Pinpoint the cell where the given text exists, returning its (X, Y) midpoint coordinate. 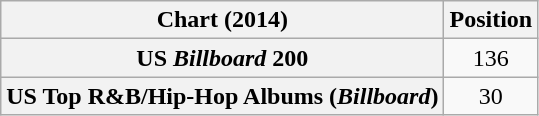
30 (491, 96)
Chart (2014) (222, 20)
136 (491, 58)
US Top R&B/Hip-Hop Albums (Billboard) (222, 96)
Position (491, 20)
US Billboard 200 (222, 58)
